Return (x, y) of the center of cell containing provided text 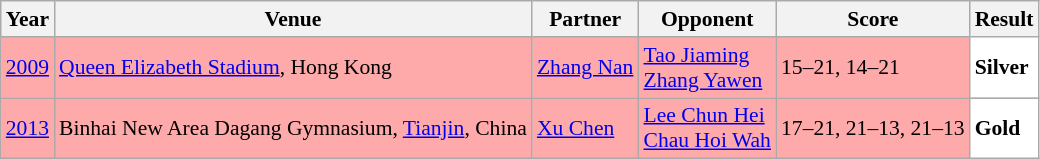
Year (28, 19)
17–21, 21–13, 21–13 (873, 128)
2009 (28, 68)
Partner (586, 19)
Gold (1004, 128)
Silver (1004, 68)
Queen Elizabeth Stadium, Hong Kong (293, 68)
Binhai New Area Dagang Gymnasium, Tianjin, China (293, 128)
Xu Chen (586, 128)
Lee Chun Hei Chau Hoi Wah (707, 128)
Zhang Nan (586, 68)
Venue (293, 19)
Result (1004, 19)
Opponent (707, 19)
15–21, 14–21 (873, 68)
2013 (28, 128)
Tao Jiaming Zhang Yawen (707, 68)
Score (873, 19)
